Detect which cell encompasses the target text, then output its (X, Y) center coordinate. 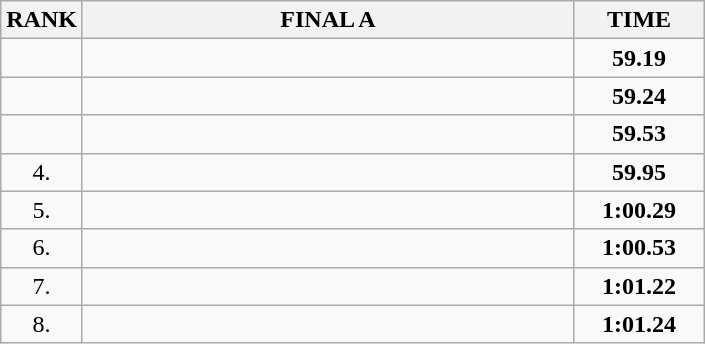
59.95 (640, 172)
6. (42, 248)
59.53 (640, 134)
RANK (42, 20)
5. (42, 210)
7. (42, 286)
1:00.53 (640, 248)
TIME (640, 20)
59.19 (640, 58)
1:00.29 (640, 210)
8. (42, 324)
1:01.24 (640, 324)
FINAL A (328, 20)
1:01.22 (640, 286)
59.24 (640, 96)
4. (42, 172)
